From the cell containing the given text, extract its center point as [X, Y] coordinate. 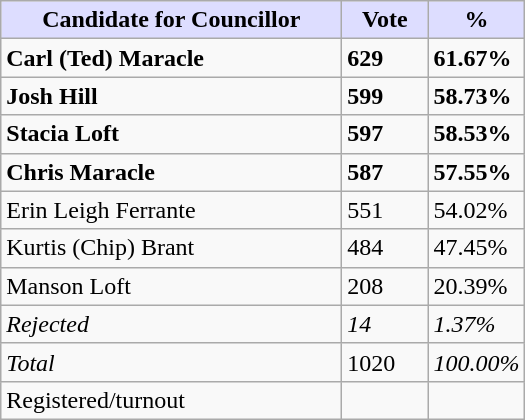
599 [385, 96]
629 [385, 58]
Candidate for Councillor [172, 20]
587 [385, 172]
47.45% [476, 248]
Manson Loft [172, 286]
% [476, 20]
14 [385, 324]
100.00% [476, 362]
Kurtis (Chip) Brant [172, 248]
208 [385, 286]
20.39% [476, 286]
Rejected [172, 324]
1020 [385, 362]
Total [172, 362]
Josh Hill [172, 96]
Chris Maracle [172, 172]
Erin Leigh Ferrante [172, 210]
484 [385, 248]
61.67% [476, 58]
Registered/turnout [172, 400]
58.73% [476, 96]
551 [385, 210]
Stacia Loft [172, 134]
Carl (Ted) Maracle [172, 58]
597 [385, 134]
57.55% [476, 172]
58.53% [476, 134]
Vote [385, 20]
1.37% [476, 324]
54.02% [476, 210]
